Search for the cell housing the specified text and yield its (x, y) center coordinate. 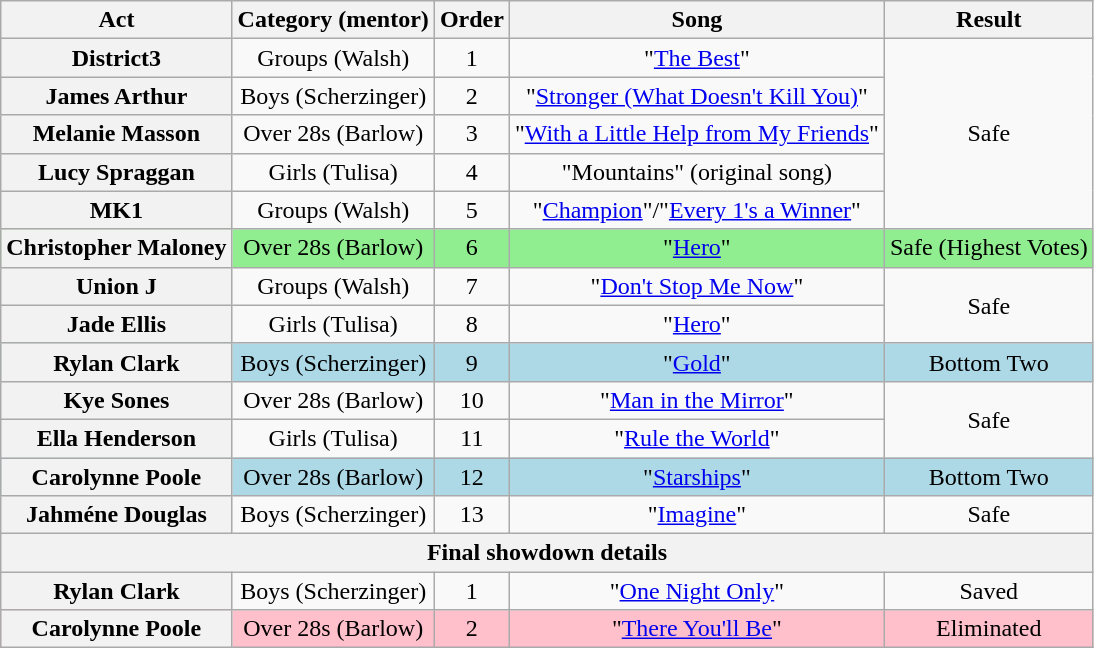
James Arthur (116, 96)
Saved (988, 591)
Kye Sones (116, 400)
"Gold" (696, 362)
10 (472, 400)
Eliminated (988, 629)
"Don't Stop Me Now" (696, 286)
"The Best" (696, 58)
Result (988, 20)
"Champion"/"Every 1's a Winner" (696, 210)
Final showdown details (547, 553)
9 (472, 362)
Song (696, 20)
"With a Little Help from My Friends" (696, 134)
13 (472, 515)
"Starships" (696, 477)
Jade Ellis (116, 324)
Order (472, 20)
7 (472, 286)
"Rule the World" (696, 438)
"Imagine" (696, 515)
"Stronger (What Doesn't Kill You)" (696, 96)
11 (472, 438)
4 (472, 172)
MK1 (116, 210)
Union J (116, 286)
6 (472, 248)
Ella Henderson (116, 438)
8 (472, 324)
5 (472, 210)
"Man in the Mirror" (696, 400)
"Mountains" (original song) (696, 172)
3 (472, 134)
Category (mentor) (333, 20)
Safe (Highest Votes) (988, 248)
District3 (116, 58)
12 (472, 477)
Christopher Maloney (116, 248)
Act (116, 20)
Lucy Spraggan (116, 172)
Melanie Masson (116, 134)
Jahméne Douglas (116, 515)
"One Night Only" (696, 591)
"There You'll Be" (696, 629)
